Search for the cell housing the specified text and yield its [X, Y] center coordinate. 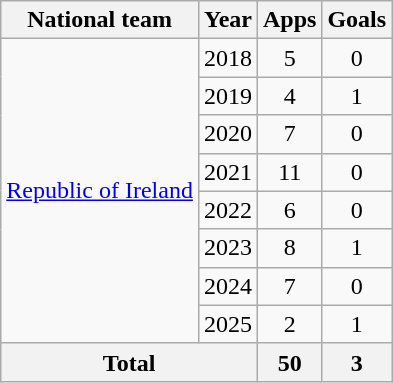
50 [289, 362]
National team [100, 20]
2023 [228, 248]
11 [289, 172]
Total [130, 362]
2019 [228, 96]
Year [228, 20]
Goals [357, 20]
2024 [228, 286]
Republic of Ireland [100, 191]
2018 [228, 58]
2021 [228, 172]
5 [289, 58]
4 [289, 96]
3 [357, 362]
2022 [228, 210]
Apps [289, 20]
8 [289, 248]
6 [289, 210]
2025 [228, 324]
2020 [228, 134]
2 [289, 324]
